Scan for the cell matching the given text and deliver its (X, Y) coordinate at center. 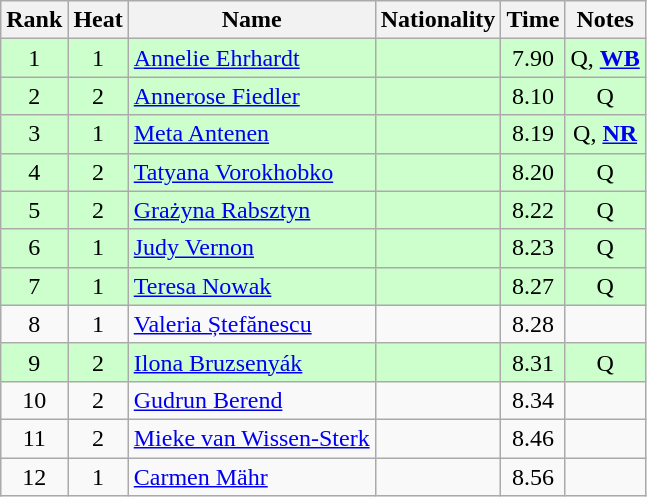
Judy Vernon (252, 248)
8.56 (533, 477)
Q, WB (605, 58)
Tatyana Vorokhobko (252, 172)
9 (34, 362)
4 (34, 172)
8.28 (533, 324)
Annerose Fiedler (252, 96)
Rank (34, 20)
8 (34, 324)
Grażyna Rabsztyn (252, 210)
7.90 (533, 58)
Carmen Mähr (252, 477)
11 (34, 438)
Name (252, 20)
Notes (605, 20)
Ilona Bruzsenyák (252, 362)
7 (34, 286)
Heat (98, 20)
6 (34, 248)
12 (34, 477)
8.27 (533, 286)
8.22 (533, 210)
Valeria Ștefănescu (252, 324)
8.31 (533, 362)
10 (34, 400)
8.19 (533, 134)
8.46 (533, 438)
Annelie Ehrhardt (252, 58)
8.34 (533, 400)
Mieke van Wissen-Sterk (252, 438)
Q, NR (605, 134)
Nationality (438, 20)
Meta Antenen (252, 134)
8.23 (533, 248)
5 (34, 210)
8.20 (533, 172)
Teresa Nowak (252, 286)
3 (34, 134)
Gudrun Berend (252, 400)
Time (533, 20)
8.10 (533, 96)
